For the text-containing cell, return its midpoint in (x, y) coordinate format. 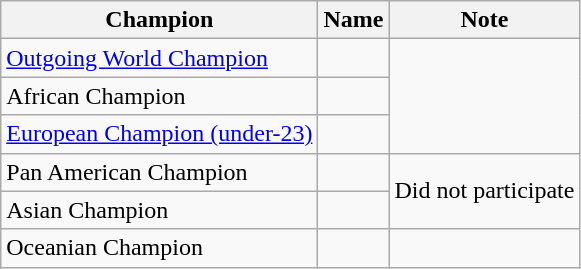
Oceanian Champion (160, 248)
Pan American Champion (160, 172)
Champion (160, 20)
Note (484, 20)
Outgoing World Champion (160, 58)
Did not participate (484, 191)
Name (354, 20)
European Champion (under-23) (160, 134)
Asian Champion (160, 210)
African Champion (160, 96)
